Search for the cell housing the specified text and yield its (X, Y) center coordinate. 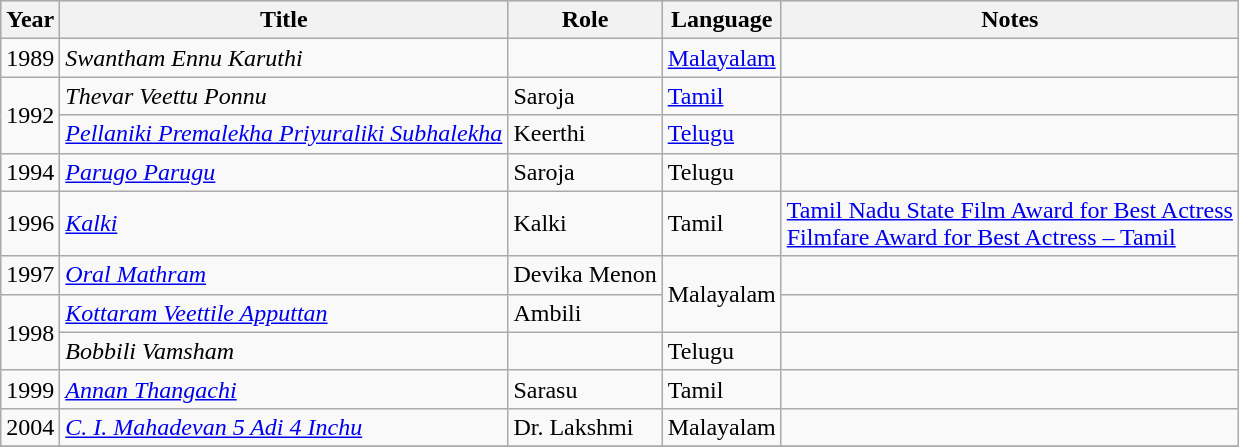
Tamil Nadu State Film Award for Best ActressFilmfare Award for Best Actress – Tamil (1010, 224)
1989 (30, 58)
Parugo Parugu (284, 172)
Devika Menon (585, 275)
1998 (30, 332)
Keerthi (585, 134)
1999 (30, 389)
Kottaram Veettile Apputtan (284, 313)
Sarasu (585, 389)
Annan Thangachi (284, 389)
Dr. Lakshmi (585, 427)
Pellaniki Premalekha Priyuraliki Subhalekha (284, 134)
1994 (30, 172)
Bobbili Vamsham (284, 351)
1996 (30, 224)
Role (585, 20)
2004 (30, 427)
1997 (30, 275)
1992 (30, 115)
Oral Mathram (284, 275)
Thevar Veettu Ponnu (284, 96)
C. I. Mahadevan 5 Adi 4 Inchu (284, 427)
Year (30, 20)
Swantham Ennu Karuthi (284, 58)
Title (284, 20)
Notes (1010, 20)
Language (722, 20)
Ambili (585, 313)
